Locate the cell with the specified text and output its [x, y] center coordinate. 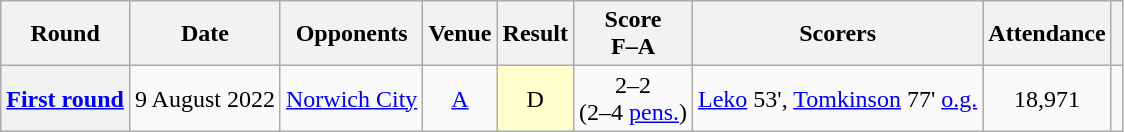
D [535, 98]
Round [66, 34]
18,971 [1047, 98]
Norwich City [351, 98]
Scorers [838, 34]
Opponents [351, 34]
Result [535, 34]
Venue [460, 34]
9 August 2022 [204, 98]
2–2(2–4 pens.) [632, 98]
A [460, 98]
First round [66, 98]
Date [204, 34]
Attendance [1047, 34]
ScoreF–A [632, 34]
Leko 53', Tomkinson 77' o.g. [838, 98]
